Find where the given text appears and provide that cell's center as (x, y) coordinate. 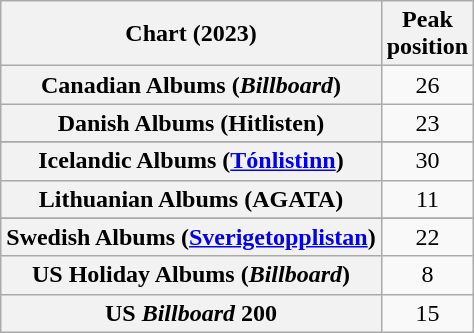
23 (427, 123)
US Holiday Albums (Billboard) (191, 275)
Danish Albums (Hitlisten) (191, 123)
Canadian Albums (Billboard) (191, 85)
26 (427, 85)
11 (427, 199)
Swedish Albums (Sverigetopplistan) (191, 237)
US Billboard 200 (191, 313)
Chart (2023) (191, 34)
22 (427, 237)
8 (427, 275)
Peakposition (427, 34)
30 (427, 161)
15 (427, 313)
Icelandic Albums (Tónlistinn) (191, 161)
Lithuanian Albums (AGATA) (191, 199)
